Determine the (X, Y) coordinate at the center of the cell enclosing the given text.  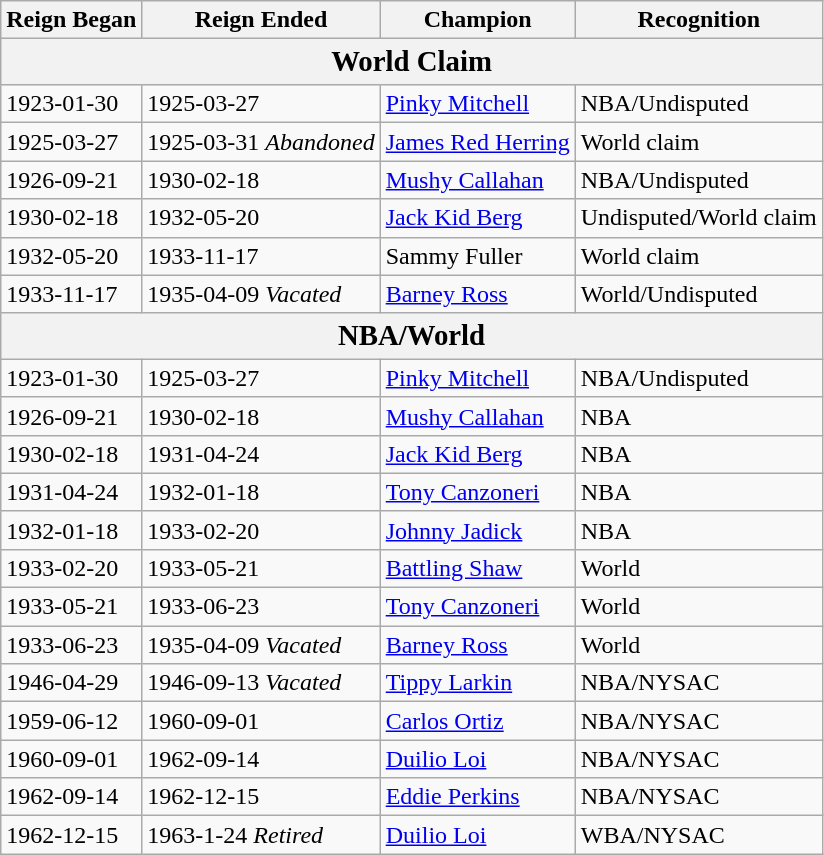
Carlos Ortiz (478, 721)
Johnny Jadick (478, 530)
Champion (478, 20)
1946-09-13 Vacated (261, 683)
Eddie Perkins (478, 797)
1959-06-12 (72, 721)
WBA/NYSAC (698, 835)
Undisputed/World claim (698, 218)
1925-03-31 Abandoned (261, 142)
1946-04-29 (72, 683)
World/Undisputed (698, 294)
NBA/World (412, 336)
Reign Began (72, 20)
1963-1-24 Retired (261, 835)
Tippy Larkin (478, 683)
James Red Herring (478, 142)
World Claim (412, 62)
Reign Ended (261, 20)
Battling Shaw (478, 568)
Sammy Fuller (478, 256)
Recognition (698, 20)
